From the cell containing the given text, extract its center point as (X, Y) coordinate. 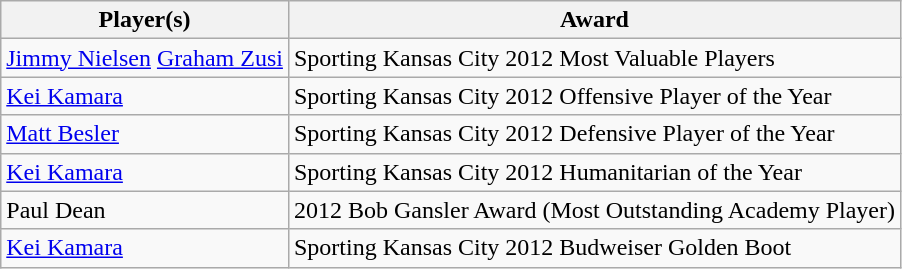
Sporting Kansas City 2012 Budweiser Golden Boot (594, 248)
Jimmy Nielsen Graham Zusi (145, 58)
Player(s) (145, 20)
Sporting Kansas City 2012 Humanitarian of the Year (594, 172)
Sporting Kansas City 2012 Defensive Player of the Year (594, 134)
Matt Besler (145, 134)
Paul Dean (145, 210)
Sporting Kansas City 2012 Offensive Player of the Year (594, 96)
Sporting Kansas City 2012 Most Valuable Players (594, 58)
Award (594, 20)
2012 Bob Gansler Award (Most Outstanding Academy Player) (594, 210)
